Return the (X, Y) coordinate for the center point of the cell that contains the specified text.  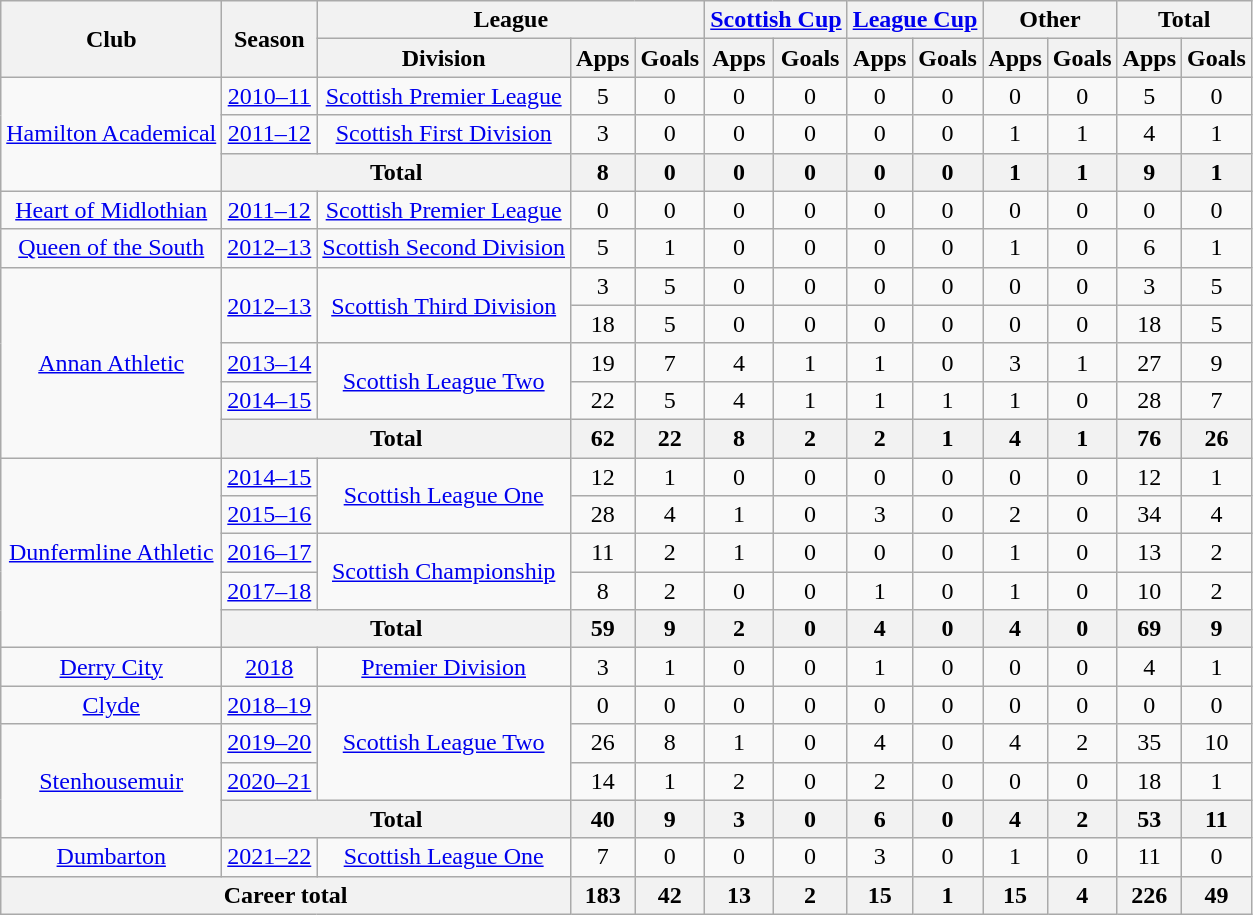
Queen of the South (112, 248)
Club (112, 39)
2010–11 (270, 96)
Stenhousemuir (112, 781)
Other (1050, 20)
69 (1149, 629)
27 (1149, 362)
2021–22 (270, 857)
League (511, 20)
19 (603, 362)
2013–14 (270, 362)
183 (603, 895)
40 (603, 819)
53 (1149, 819)
Premier Division (444, 667)
226 (1149, 895)
2018 (270, 667)
Annan Athletic (112, 362)
59 (603, 629)
Scottish Cup (776, 20)
Scottish Championship (444, 572)
2020–21 (270, 781)
Career total (286, 895)
35 (1149, 743)
League Cup (915, 20)
62 (603, 438)
76 (1149, 438)
2017–18 (270, 591)
Heart of Midlothian (112, 210)
2019–20 (270, 743)
2015–16 (270, 515)
2016–17 (270, 553)
14 (603, 781)
34 (1149, 515)
Scottish First Division (444, 134)
42 (670, 895)
Division (444, 58)
Dumbarton (112, 857)
2018–19 (270, 705)
Scottish Second Division (444, 248)
Season (270, 39)
Scottish Third Division (444, 305)
Derry City (112, 667)
Hamilton Academical (112, 134)
49 (1217, 895)
Clyde (112, 705)
Dunfermline Athletic (112, 553)
